Scan for the cell matching the given text and deliver its [x, y] coordinate at center. 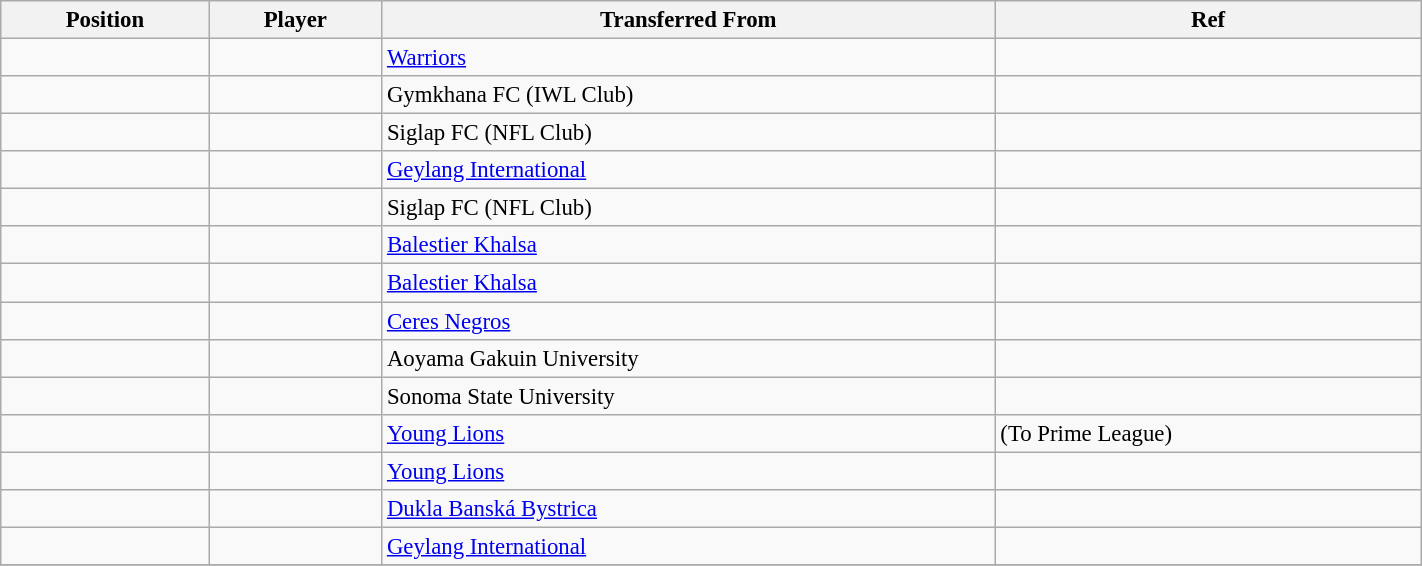
(To Prime League) [1208, 433]
Player [296, 20]
Dukla Banská Bystrica [688, 509]
Sonoma State University [688, 396]
Aoyama Gakuin University [688, 358]
Ref [1208, 20]
Warriors [688, 58]
Transferred From [688, 20]
Gymkhana FC (IWL Club) [688, 95]
Ceres Negros [688, 321]
Position [105, 20]
